Return the (x, y) coordinate for the center point of the cell that contains the specified text.  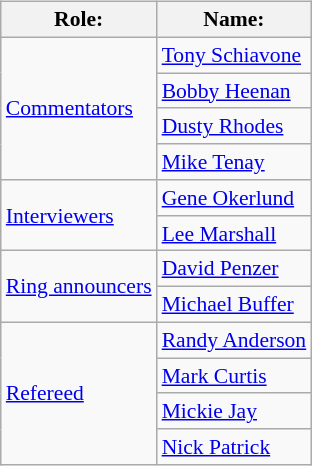
Mark Curtis (234, 376)
Michael Buffer (234, 305)
Interviewers (79, 216)
Mickie Jay (234, 411)
Refereed (79, 393)
Randy Anderson (234, 340)
Bobby Heenan (234, 91)
Tony Schiavone (234, 55)
Ring announcers (79, 286)
Lee Marshall (234, 233)
David Penzer (234, 269)
Role: (79, 20)
Gene Okerlund (234, 198)
Name: (234, 20)
Commentators (79, 108)
Dusty Rhodes (234, 126)
Mike Tenay (234, 162)
Nick Patrick (234, 447)
